Determine the (x, y) coordinate at the center of the cell enclosing the given text.  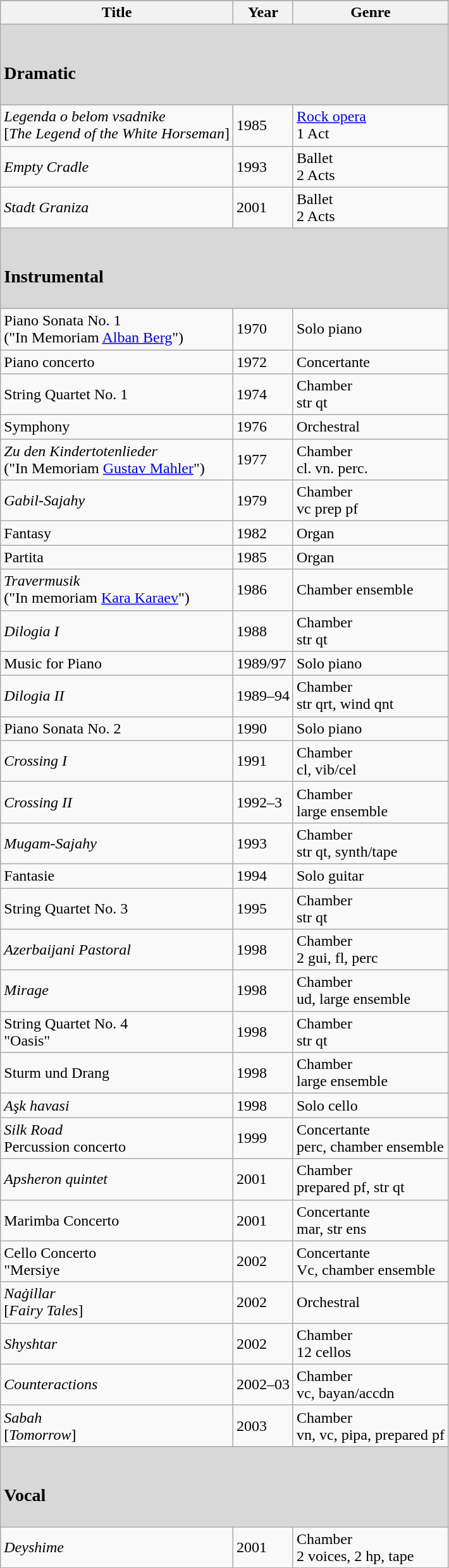
String Quartet No. 3 (117, 908)
1988 (263, 630)
1994 (263, 876)
1974 (263, 394)
Travermusik("In memoriam Kara Karaev") (117, 590)
Dramatic (225, 64)
Empty Cradle (117, 167)
1972 (263, 362)
1990 (263, 728)
Genre (371, 13)
1986 (263, 590)
1999 (263, 1138)
2002–03 (263, 1385)
Year (263, 13)
Apsheron quintet (117, 1179)
Counteractions (117, 1385)
Chamberstr qrt, wind qnt (371, 696)
Chamberprepared pf, str qt (371, 1179)
Naġillar[Fairy Tales] (117, 1303)
Dilogia I (117, 630)
Instrumental (225, 268)
Rock opera1 Act (371, 125)
Solo guitar (371, 876)
Dilogia II (117, 696)
Fantasy (117, 533)
Cello Concerto"Mersiye (117, 1261)
Vocal (225, 1486)
Chambercl, vib/cel (371, 761)
Sturm und Drang (117, 1073)
Silk RoadPercussion concerto (117, 1138)
Gabil-Sajahy (117, 500)
Marimba Concerto (117, 1221)
2003 (263, 1425)
1982 (263, 533)
Crossing II (117, 802)
Sabah[Tomorrow] (117, 1425)
Solo cello (371, 1106)
Chamber ensemble (371, 590)
Stadt Graniza (117, 207)
Chamber2 voices, 2 hp, tape (371, 1548)
Mirage (117, 991)
1989/97 (263, 663)
Fantasie (117, 876)
Piano Sonata No. 1("In Memoriam Alban Berg") (117, 329)
Title (117, 13)
Chambervc, bayan/accdn (371, 1385)
Chambervc prep pf (371, 500)
Chambervn, vc, pipa, prepared pf (371, 1425)
1991 (263, 761)
Chamber12 cellos (371, 1343)
1989–94 (263, 696)
String Quartet No. 4"Oasis" (117, 1032)
Concertanteperc, chamber ensemble (371, 1138)
Concertantemar, str ens (371, 1221)
Mugam-Sajahy (117, 843)
Zu den Kindertotenlieder("In Memoriam Gustav Mahler") (117, 460)
Piano Sonata No. 2 (117, 728)
Azerbaijani Pastoral (117, 950)
Aşk havasi (117, 1106)
Shyshtar (117, 1343)
Piano concerto (117, 362)
Legenda o belom vsadnike[The Legend of the White Horseman] (117, 125)
1995 (263, 908)
Chamberstr qt, synth/tape (371, 843)
1992–3 (263, 802)
1970 (263, 329)
Music for Piano (117, 663)
Chamberud, large ensemble (371, 991)
1979 (263, 500)
Deyshime (117, 1548)
Crossing I (117, 761)
1977 (263, 460)
String Quartet No. 1 (117, 394)
Symphony (117, 427)
Partita (117, 557)
Chamber2 gui, fl, perc (371, 950)
1976 (263, 427)
ConcertanteVc, chamber ensemble (371, 1261)
Chambercl. vn. perc. (371, 460)
Concertante (371, 362)
